Capture the cell that displays the provided text and extract its [x, y] central coordinate. 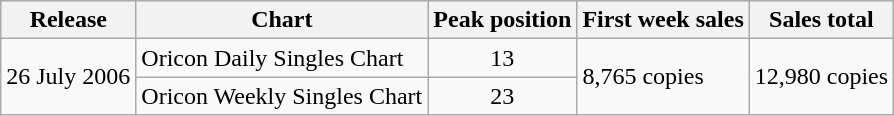
Peak position [502, 20]
23 [502, 96]
Oricon Daily Singles Chart [282, 58]
Release [68, 20]
13 [502, 58]
8,765 copies [663, 77]
12,980 copies [821, 77]
26 July 2006 [68, 77]
First week sales [663, 20]
Sales total [821, 20]
Chart [282, 20]
Oricon Weekly Singles Chart [282, 96]
